Locate the cell with the specified text and output its [x, y] center coordinate. 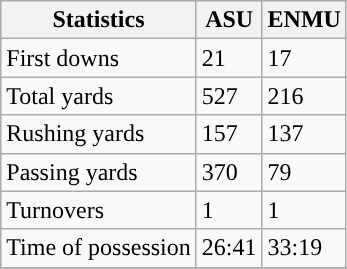
157 [229, 134]
Time of possession [99, 248]
216 [304, 96]
First downs [99, 58]
370 [229, 172]
527 [229, 96]
ENMU [304, 20]
Statistics [99, 20]
Rushing yards [99, 134]
21 [229, 58]
Passing yards [99, 172]
Total yards [99, 96]
79 [304, 172]
Turnovers [99, 210]
137 [304, 134]
33:19 [304, 248]
17 [304, 58]
26:41 [229, 248]
ASU [229, 20]
